Output the (X, Y) coordinate of the center of the cell containing the given text.  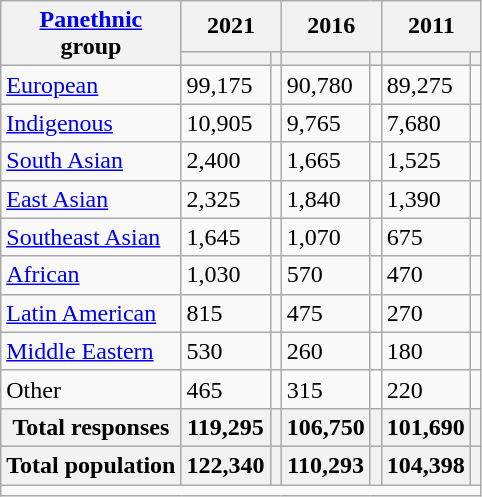
10,905 (226, 123)
9,765 (326, 123)
110,293 (326, 465)
815 (226, 313)
1,070 (326, 237)
Total population (91, 465)
315 (326, 389)
1,840 (326, 199)
1,030 (226, 275)
Total responses (91, 427)
East Asian (91, 199)
1,390 (426, 199)
90,780 (326, 85)
2016 (331, 26)
570 (326, 275)
1,645 (226, 237)
2,400 (226, 161)
270 (426, 313)
530 (226, 351)
Panethnicgroup (91, 34)
2,325 (226, 199)
1,525 (426, 161)
470 (426, 275)
104,398 (426, 465)
99,175 (226, 85)
African (91, 275)
Middle Eastern (91, 351)
Other (91, 389)
220 (426, 389)
7,680 (426, 123)
Indigenous (91, 123)
122,340 (226, 465)
475 (326, 313)
101,690 (426, 427)
119,295 (226, 427)
Southeast Asian (91, 237)
1,665 (326, 161)
106,750 (326, 427)
Latin American (91, 313)
South Asian (91, 161)
260 (326, 351)
465 (226, 389)
2021 (231, 26)
European (91, 85)
675 (426, 237)
2011 (431, 26)
89,275 (426, 85)
180 (426, 351)
